Pinpoint the cell where the given text exists, returning its [x, y] midpoint coordinate. 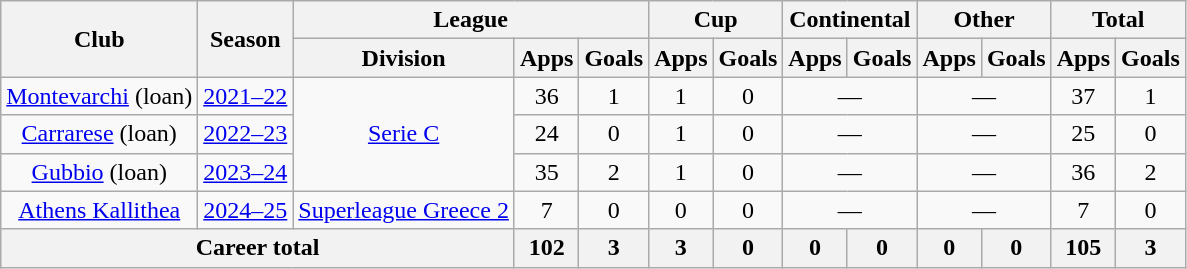
Montevarchi (loan) [100, 96]
Athens Kallithea [100, 210]
Total [1118, 20]
Serie C [404, 134]
105 [1083, 248]
Season [246, 39]
35 [546, 172]
Cup [716, 20]
Other [984, 20]
24 [546, 134]
2022–23 [246, 134]
Career total [258, 248]
League [471, 20]
Carrarese (loan) [100, 134]
Gubbio (loan) [100, 172]
37 [1083, 96]
Superleague Greece 2 [404, 210]
2024–25 [246, 210]
102 [546, 248]
2023–24 [246, 172]
2021–22 [246, 96]
Division [404, 58]
Club [100, 39]
Continental [850, 20]
25 [1083, 134]
